Output the [X, Y] coordinate of the center of the cell containing the given text.  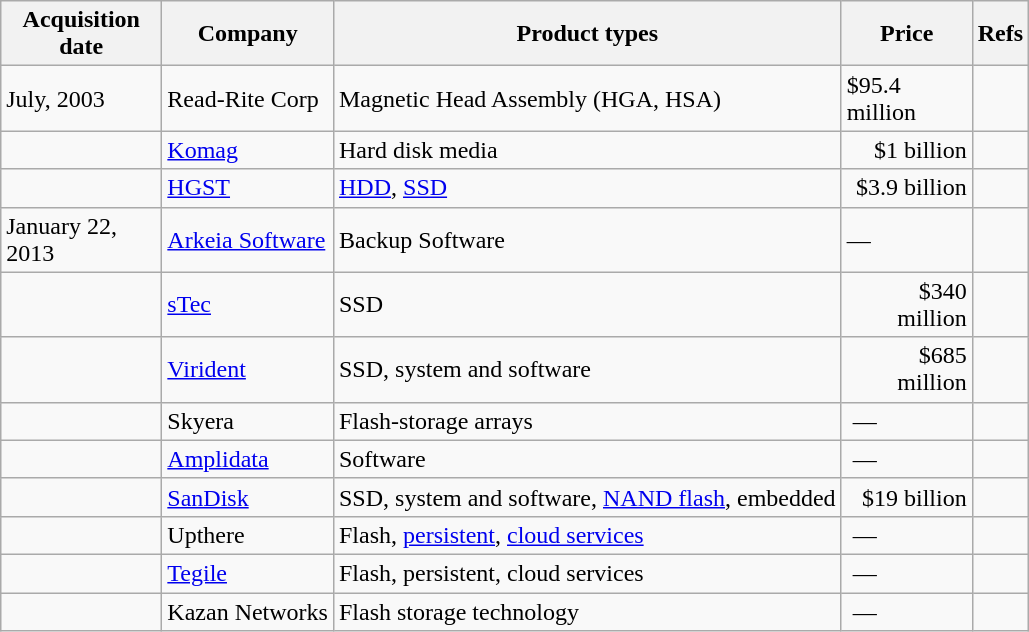
SSD [587, 304]
$95.4 million [906, 98]
Upthere [248, 535]
SSD, system and software, NAND flash, embedded [587, 497]
Tegile [248, 573]
Refs [1000, 34]
Backup Software [587, 240]
Hard disk media [587, 150]
Flash-storage arrays [587, 421]
Flash storage technology [587, 611]
Arkeia Software [248, 240]
Acquisition date [82, 34]
$19 billion [906, 497]
SanDisk [248, 497]
Price [906, 34]
Amplidata [248, 459]
$3.9 billion [906, 188]
Kazan Networks [248, 611]
Skyera [248, 421]
$1 billion [906, 150]
HGST [248, 188]
Magnetic Head Assembly (HGA, HSA) [587, 98]
Company [248, 34]
July, 2003 [82, 98]
Read-Rite Corp [248, 98]
Software [587, 459]
Virident [248, 370]
SSD, system and software [587, 370]
$685 million [906, 370]
Komag [248, 150]
January 22, 2013 [82, 240]
$340 million [906, 304]
HDD, SSD [587, 188]
sTec [248, 304]
Product types [587, 34]
